For the text-containing cell, return its midpoint in (x, y) coordinate format. 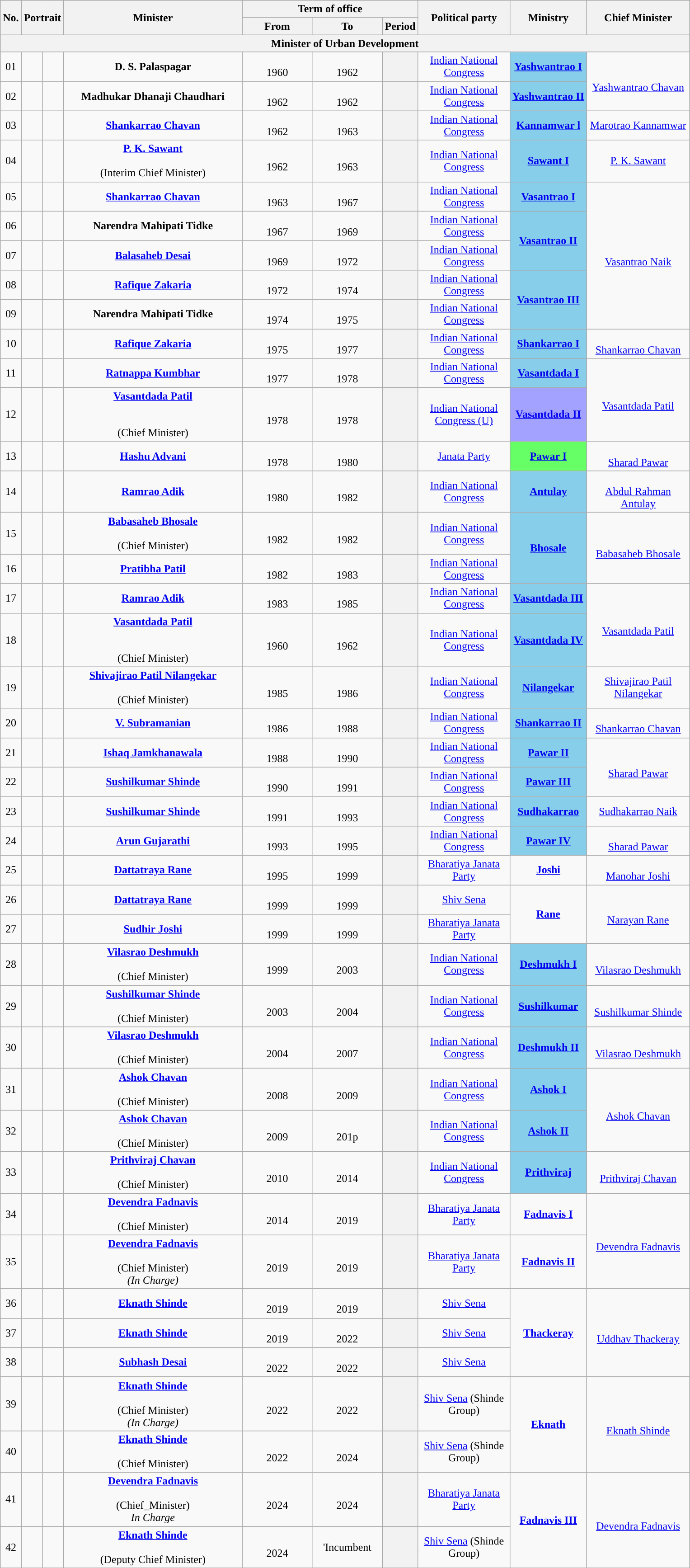
41 (11, 1499)
Vasantdada II (548, 415)
'Incumbent (347, 1547)
Marotrao Kannamwar (638, 126)
23 (11, 811)
Uddhav Thackeray (638, 1333)
11 (11, 373)
D. S. Palaspagar (153, 67)
25 (11, 870)
Sudhir Joshi (153, 929)
Devendra Fadnavis (Chief Minister) (153, 1214)
Nilangekar (548, 687)
Abdul Rahman Antulay (638, 492)
Sawant I (548, 161)
07 (11, 255)
15 (11, 533)
Deshmukh II (548, 1048)
04 (11, 161)
Babasaheb Bhosale (638, 548)
Fadnavis III (548, 1520)
V. Subramanian (153, 723)
Pawar III (548, 782)
Pratibha Patil (153, 569)
09 (11, 314)
Ashok I (548, 1089)
Devendra Fadnavis (Chief_Minister) In Charge (153, 1499)
Term of office (330, 9)
201p (347, 1131)
17 (11, 598)
42 (11, 1547)
30 (11, 1048)
14 (11, 492)
Manohar Joshi (638, 870)
Rane (548, 914)
Vasantrao I (548, 196)
Babasaheb Bhosale (Chief Minister) (153, 533)
Yashwantrao Chavan (638, 81)
2007 (347, 1048)
2010 (277, 1172)
36 (11, 1304)
Ministry (548, 18)
Antulay (548, 492)
Kannamwar l (548, 126)
P. K. Sawant (Interim Chief Minister) (153, 161)
03 (11, 126)
Thackeray (548, 1333)
02 (11, 96)
26 (11, 899)
29 (11, 1006)
Madhukar Dhanaji Chaudhari (153, 96)
27 (11, 929)
Sudhakarrao (548, 811)
Sudhakarrao Naik (638, 811)
28 (11, 965)
Vasantdada III (548, 598)
Bhosale (548, 548)
Joshi (548, 870)
Vasantrao II (548, 240)
13 (11, 457)
Vasantrao Naik (638, 255)
Yashwantrao I (548, 67)
20 (11, 723)
35 (11, 1262)
Minister of Urban Development (345, 43)
Sushilkumar Shinde (Chief Minister) (153, 1006)
Eknath Shinde (Chief Minister) (153, 1451)
Pawar II (548, 752)
21 (11, 752)
32 (11, 1131)
No. (11, 18)
P. K. Sawant (638, 161)
10 (11, 344)
Yashwantrao II (548, 96)
Shivajirao Patil Nilangekar (Chief Minister) (153, 687)
Vasantdada IV (548, 640)
06 (11, 226)
Sushilkumar (548, 1006)
37 (11, 1333)
Deshmukh I (548, 965)
Vasantdada I (548, 373)
34 (11, 1214)
33 (11, 1172)
05 (11, 196)
Ratnappa Kumbhar (153, 373)
Shivajirao Patil Nilangekar (638, 687)
Vasantrao III (548, 299)
Prithviraj (548, 1172)
Subhash Desai (153, 1362)
Eknath Shinde (Chief Minister) (In Charge) (153, 1404)
Pawar I (548, 457)
Indian National Congress (U) (464, 415)
Narayan Rane (638, 914)
31 (11, 1089)
18 (11, 640)
Political party (464, 18)
Pawar IV (548, 841)
01 (11, 67)
Arun Gujarathi (153, 841)
Shankarrao II (548, 723)
Portrait (42, 18)
Chief Minister (638, 18)
Prithviraj Chavan (Chief Minister) (153, 1172)
2008 (277, 1089)
Prithviraj Chavan (638, 1172)
12 (11, 415)
Fadnavis I (548, 1214)
40 (11, 1451)
Janata Party (464, 457)
Eknath Shinde (Deputy Chief Minister) (153, 1547)
19 (11, 687)
Period (400, 26)
39 (11, 1404)
Ishaq Jamkhanawala (153, 752)
Fadnavis II (548, 1262)
22 (11, 782)
Minister (153, 18)
From (277, 26)
Ashok II (548, 1131)
24 (11, 841)
16 (11, 569)
Shankarrao I (548, 344)
08 (11, 285)
Balasaheb Desai (153, 255)
Ashok Chavan (638, 1110)
Eknath (548, 1425)
Hashu Advani (153, 457)
To (347, 26)
Devendra Fadnavis (Chief Minister) (In Charge) (153, 1262)
38 (11, 1362)
